Output the [x, y] coordinate of the center of the cell containing the given text.  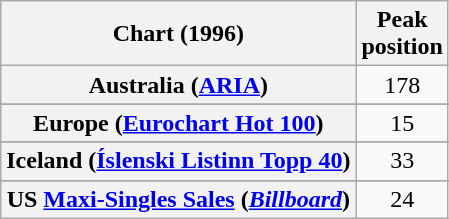
Iceland (Íslenski Listinn Topp 40) [178, 161]
Chart (1996) [178, 34]
Peakposition [402, 34]
Europe (Eurochart Hot 100) [178, 123]
33 [402, 161]
15 [402, 123]
24 [402, 199]
US Maxi-Singles Sales (Billboard) [178, 199]
178 [402, 85]
Australia (ARIA) [178, 85]
